For the text-containing cell, return its midpoint in [x, y] coordinate format. 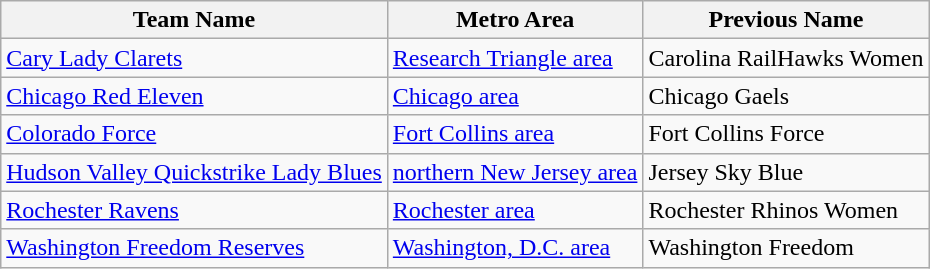
Research Triangle area [515, 58]
northern New Jersey area [515, 172]
Fort Collins Force [786, 134]
Carolina RailHawks Women [786, 58]
Washington Freedom [786, 248]
Washington Freedom Reserves [194, 248]
Fort Collins area [515, 134]
Cary Lady Clarets [194, 58]
Chicago Red Eleven [194, 96]
Washington, D.C. area [515, 248]
Hudson Valley Quickstrike Lady Blues [194, 172]
Colorado Force [194, 134]
Jersey Sky Blue [786, 172]
Rochester area [515, 210]
Chicago Gaels [786, 96]
Metro Area [515, 20]
Team Name [194, 20]
Previous Name [786, 20]
Rochester Rhinos Women [786, 210]
Rochester Ravens [194, 210]
Chicago area [515, 96]
